Identify which cell holds the provided text, then report its (X, Y) central coordinate. 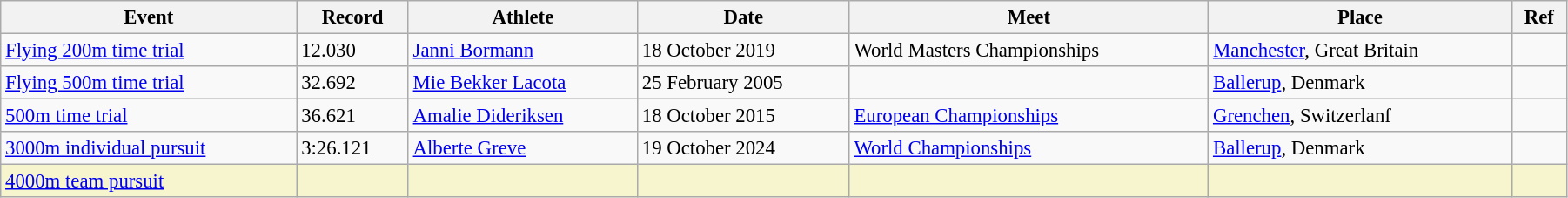
18 October 2019 (743, 51)
World Masters Championships (1029, 51)
500m time trial (149, 116)
Flying 500m time trial (149, 83)
Date (743, 17)
4000m team pursuit (149, 181)
Ref (1538, 17)
36.621 (352, 116)
Amalie Dideriksen (522, 116)
Manchester, Great Britain (1361, 51)
European Championships (1029, 116)
Athlete (522, 17)
Record (352, 17)
Alberte Greve (522, 148)
3:26.121 (352, 148)
Place (1361, 17)
Janni Bormann (522, 51)
18 October 2015 (743, 116)
19 October 2024 (743, 148)
25 February 2005 (743, 83)
Flying 200m time trial (149, 51)
Grenchen, Switzerlanf (1361, 116)
32.692 (352, 83)
12.030 (352, 51)
World Championships (1029, 148)
Meet (1029, 17)
Event (149, 17)
3000m individual pursuit (149, 148)
Mie Bekker Lacota (522, 83)
